Scan for the cell matching the given text and deliver its (x, y) coordinate at center. 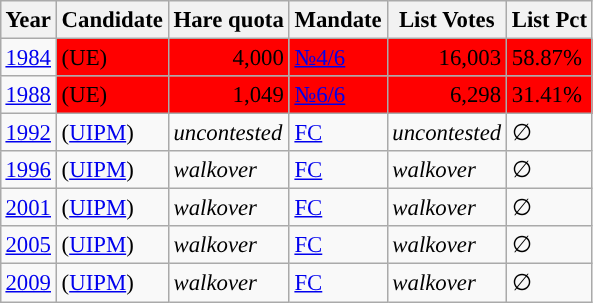
31.41% (549, 95)
2009 (28, 283)
4,000 (228, 57)
16,003 (446, 57)
Hare quota (228, 20)
1988 (28, 95)
List Votes (446, 20)
58.87% (549, 57)
1992 (28, 133)
List Pct (549, 20)
2001 (28, 208)
6,298 (446, 95)
1996 (28, 170)
Mandate (338, 20)
2005 (28, 245)
№4/6 (338, 57)
Year (28, 20)
1,049 (228, 95)
№6/6 (338, 95)
Candidate (112, 20)
1984 (28, 57)
